Identify which cell holds the provided text, then report its (x, y) central coordinate. 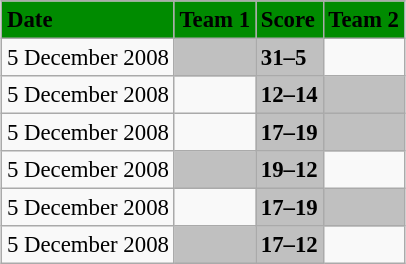
19–12 (290, 170)
31–5 (290, 57)
Date (88, 20)
Team 2 (364, 20)
17–12 (290, 245)
Score (290, 20)
Team 1 (214, 20)
12–14 (290, 95)
